Return [x, y] of the center of cell containing provided text 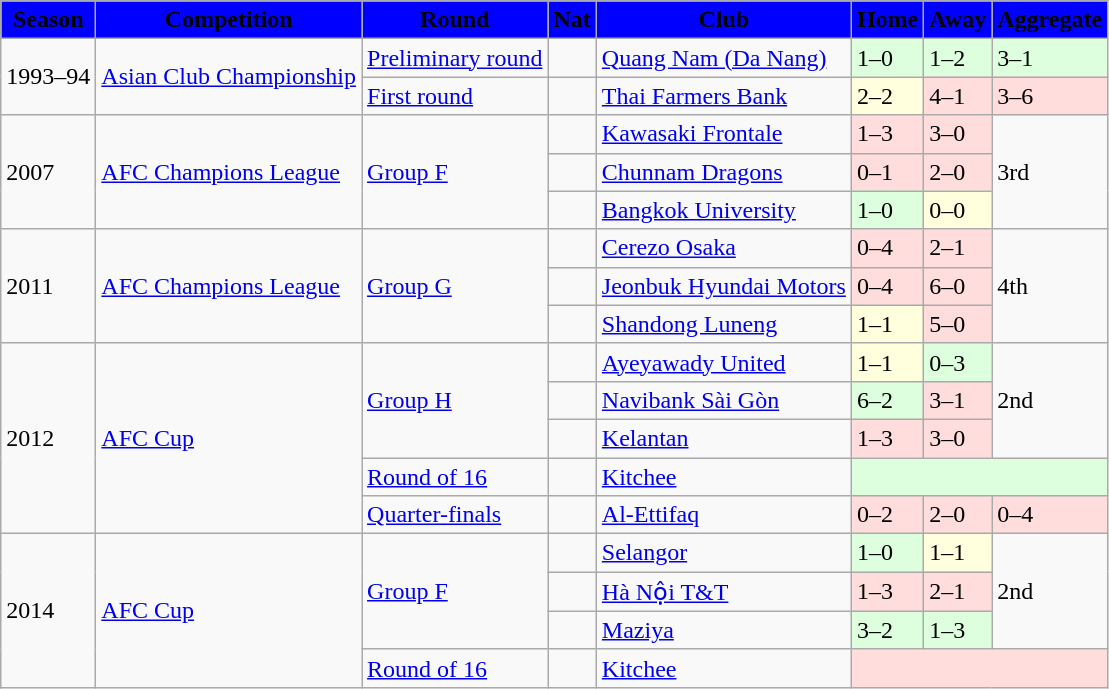
5–0 [958, 324]
3–2 [887, 630]
Kelantan [724, 438]
6–2 [887, 400]
Preliminary round [455, 58]
Kawasaki Frontale [724, 134]
3rd [1050, 172]
Round [455, 20]
4–1 [958, 96]
Thai Farmers Bank [724, 96]
Jeonbuk Hyundai Motors [724, 286]
2014 [48, 611]
Group H [455, 400]
Chunnam Dragons [724, 172]
Cerezo Osaka [724, 248]
0–0 [958, 210]
Quarter-finals [455, 515]
0–2 [887, 515]
Home [887, 20]
Asian Club Championship [229, 77]
Al-Ettifaq [724, 515]
Bangkok University [724, 210]
Group G [455, 286]
Nat [572, 20]
4th [1050, 286]
6–0 [958, 286]
2011 [48, 286]
0–1 [887, 172]
Selangor [724, 553]
Ayeyawady United [724, 362]
2012 [48, 438]
Shandong Luneng [724, 324]
Quang Nam (Da Nang) [724, 58]
2–2 [887, 96]
Hà Nội T&T [724, 592]
1–2 [958, 58]
Aggregate [1050, 20]
Season [48, 20]
Navibank Sài Gòn [724, 400]
2007 [48, 172]
Competition [229, 20]
Club [724, 20]
Away [958, 20]
3–6 [1050, 96]
Maziya [724, 630]
First round [455, 96]
0–3 [958, 362]
1993–94 [48, 77]
